Determine the (x, y) coordinate at the center of the cell enclosing the given text.  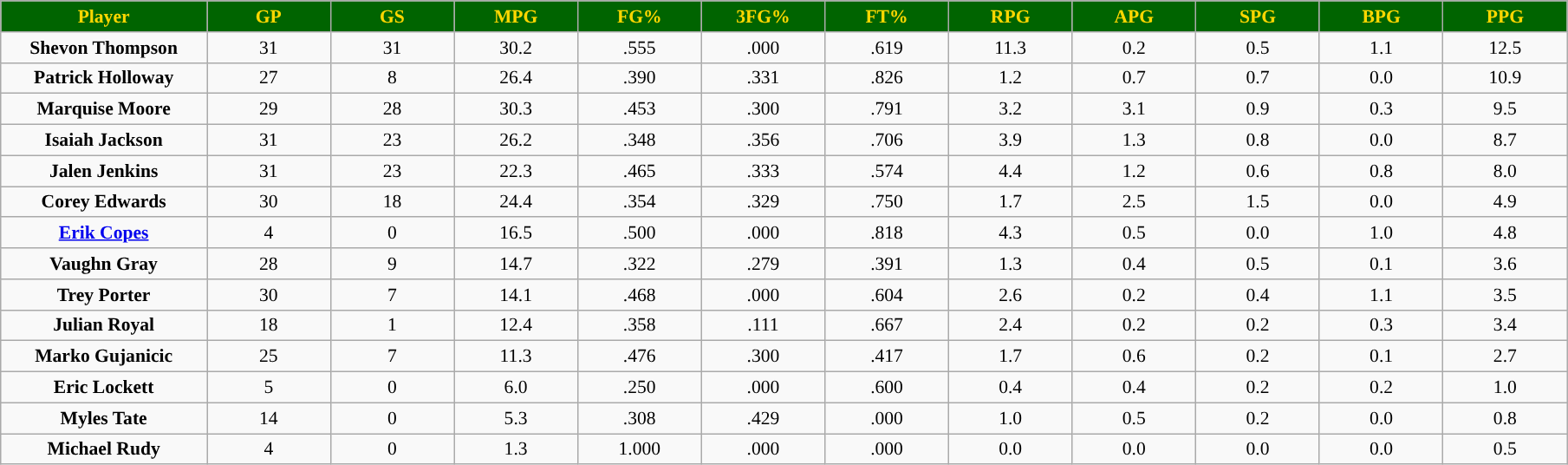
29 (269, 109)
GP (269, 16)
Jalen Jenkins (104, 171)
24.4 (517, 202)
3.1 (1134, 109)
3.2 (1011, 109)
14.1 (517, 295)
4.8 (1505, 233)
.818 (888, 233)
.417 (888, 357)
MPG (517, 16)
Eric Lockett (104, 388)
8.7 (1505, 141)
.476 (640, 357)
3.5 (1505, 295)
Michael Rudy (104, 449)
.390 (640, 78)
14.7 (517, 264)
.111 (763, 325)
.826 (888, 78)
.329 (763, 202)
0.9 (1259, 109)
12.5 (1505, 48)
2.5 (1134, 202)
GS (392, 16)
.356 (763, 141)
.429 (763, 418)
Julian Royal (104, 325)
PPG (1505, 16)
10.9 (1505, 78)
Shevon Thompson (104, 48)
26.2 (517, 141)
.468 (640, 295)
9 (392, 264)
Patrick Holloway (104, 78)
.574 (888, 171)
3.9 (1011, 141)
1.000 (640, 449)
6.0 (517, 388)
Trey Porter (104, 295)
3FG% (763, 16)
Player (104, 16)
Marquise Moore (104, 109)
.619 (888, 48)
2.7 (1505, 357)
Marko Gujanicic (104, 357)
BPG (1382, 16)
5.3 (517, 418)
.331 (763, 78)
26.4 (517, 78)
22.3 (517, 171)
14 (269, 418)
.791 (888, 109)
12.4 (517, 325)
3.4 (1505, 325)
.500 (640, 233)
FG% (640, 16)
9.5 (1505, 109)
Corey Edwards (104, 202)
Erik Copes (104, 233)
1.5 (1259, 202)
5 (269, 388)
.348 (640, 141)
SPG (1259, 16)
RPG (1011, 16)
30.2 (517, 48)
.555 (640, 48)
.667 (888, 325)
.333 (763, 171)
25 (269, 357)
4.4 (1011, 171)
3.6 (1505, 264)
.322 (640, 264)
Isaiah Jackson (104, 141)
8 (392, 78)
.604 (888, 295)
APG (1134, 16)
Myles Tate (104, 418)
2.6 (1011, 295)
.465 (640, 171)
FT% (888, 16)
.391 (888, 264)
Vaughn Gray (104, 264)
4.9 (1505, 202)
8.0 (1505, 171)
16.5 (517, 233)
.706 (888, 141)
.308 (640, 418)
.358 (640, 325)
.750 (888, 202)
4.3 (1011, 233)
.354 (640, 202)
.600 (888, 388)
.250 (640, 388)
27 (269, 78)
30.3 (517, 109)
.453 (640, 109)
.279 (763, 264)
2.4 (1011, 325)
1 (392, 325)
